Determine the [x, y] coordinate at the center of the cell enclosing the given text.  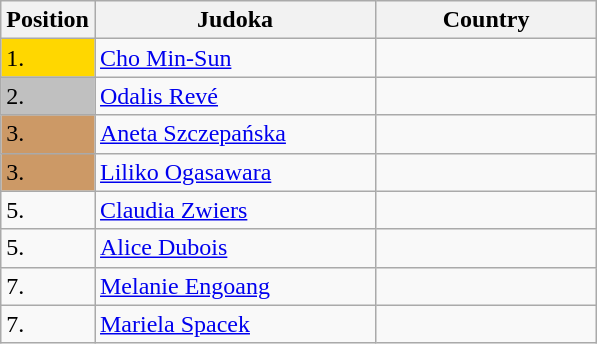
Mariela Spacek [234, 324]
Judoka [234, 20]
Odalis Revé [234, 96]
Liliko Ogasawara [234, 172]
Aneta Szczepańska [234, 134]
Position [48, 20]
Melanie Engoang [234, 286]
Alice Dubois [234, 248]
Claudia Zwiers [234, 210]
2. [48, 96]
Cho Min-Sun [234, 58]
1. [48, 58]
Country [486, 20]
